For the text-containing cell, return its midpoint in [X, Y] coordinate format. 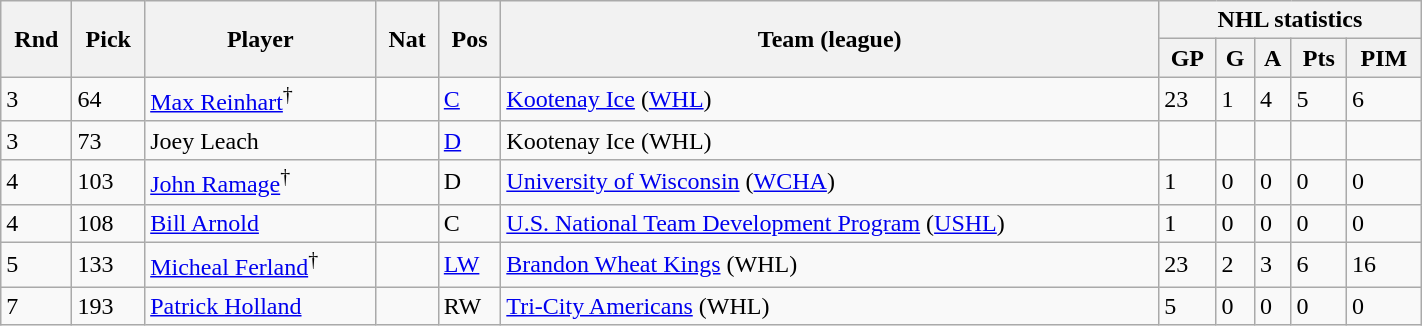
64 [108, 100]
Brandon Wheat Kings (WHL) [830, 264]
Joey Leach [260, 140]
108 [108, 223]
Rnd [36, 39]
2 [1235, 264]
Team (league) [830, 39]
John Ramage† [260, 182]
Pick [108, 39]
University of Wisconsin (WCHA) [830, 182]
73 [108, 140]
Nat [407, 39]
Pos [469, 39]
GP [1188, 58]
103 [108, 182]
Micheal Ferland† [260, 264]
A [1272, 58]
7 [36, 306]
193 [108, 306]
LW [469, 264]
RW [469, 306]
G [1235, 58]
PIM [1384, 58]
Bill Arnold [260, 223]
U.S. National Team Development Program (USHL) [830, 223]
Player [260, 39]
Patrick Holland [260, 306]
NHL statistics [1290, 20]
133 [108, 264]
Tri-City Americans (WHL) [830, 306]
Max Reinhart† [260, 100]
Pts [1319, 58]
16 [1384, 264]
